Return the [x, y] coordinate for the center point of the cell that contains the specified text.  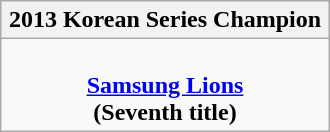
2013 Korean Series Champion [165, 20]
Samsung Lions(Seventh title) [165, 85]
